Scan for the cell matching the given text and deliver its [x, y] coordinate at center. 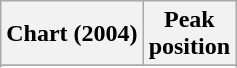
Chart (2004) [72, 34]
Peak position [189, 34]
